Provide the [x, y] coordinate of the cell's center where the given text is located.  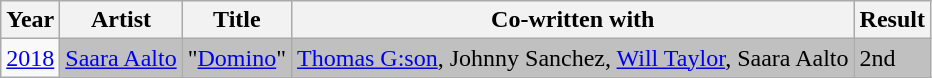
2018 [30, 58]
Artist [121, 20]
Thomas G:son, Johnny Sanchez, Will Taylor, Saara Aalto [574, 58]
Title [236, 20]
"Domino" [236, 58]
Result [892, 20]
Saara Aalto [121, 58]
2nd [892, 58]
Co-written with [574, 20]
Year [30, 20]
